For the text-containing cell, return its midpoint in [x, y] coordinate format. 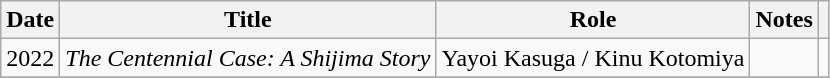
Notes [784, 20]
Yayoi Kasuga / Kinu Kotomiya [593, 58]
2022 [30, 58]
The Centennial Case: A Shijima Story [248, 58]
Title [248, 20]
Role [593, 20]
Date [30, 20]
